Return the (x, y) coordinate for the center point of the cell that contains the specified text.  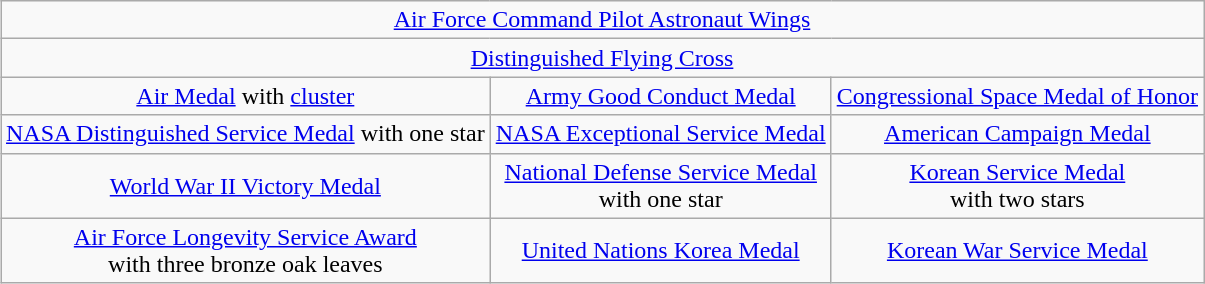
Korean War Service Medal (1017, 250)
American Campaign Medal (1017, 134)
Air Medal with cluster (245, 96)
Air Force Longevity Service Awardwith three bronze oak leaves (245, 250)
Air Force Command Pilot Astronaut Wings (602, 20)
United Nations Korea Medal (660, 250)
Distinguished Flying Cross (602, 58)
NASA Exceptional Service Medal (660, 134)
National Defense Service Medalwith one star (660, 186)
Army Good Conduct Medal (660, 96)
World War II Victory Medal (245, 186)
NASA Distinguished Service Medal with one star (245, 134)
Congressional Space Medal of Honor (1017, 96)
Korean Service Medalwith two stars (1017, 186)
